Search for the cell housing the specified text and yield its (x, y) center coordinate. 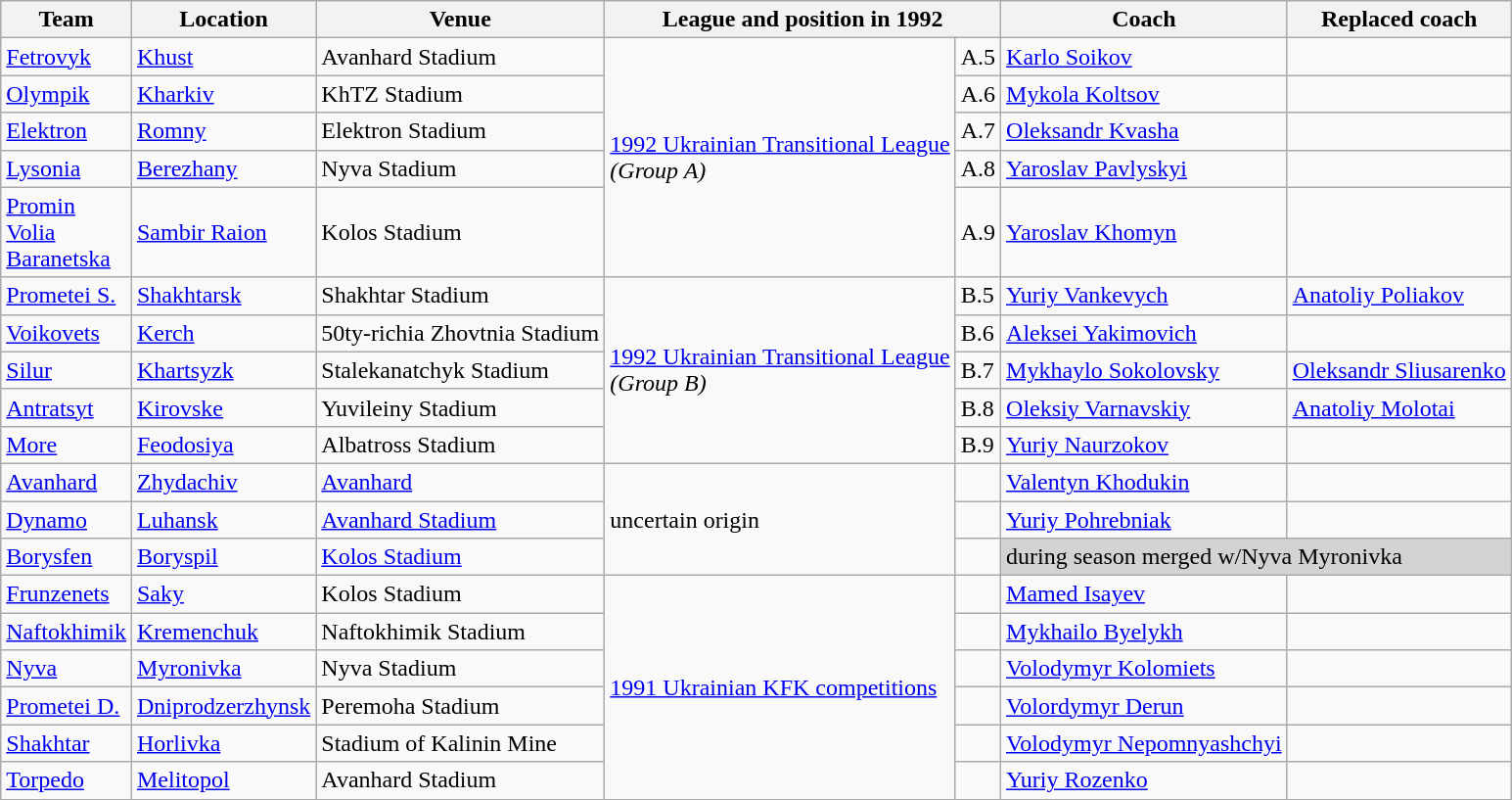
Sambir Raion (223, 232)
Borysfen (67, 557)
Shakhtarsk (223, 296)
Dniprodzerzhynsk (223, 706)
Venue (460, 20)
Peremoha Stadium (460, 706)
Oleksiy Varnavskiy (1145, 407)
Mamed Isayev (1145, 594)
Yuriy Vankevych (1145, 296)
uncertain origin (780, 519)
A.5 (978, 57)
Oleksandr Kvasha (1145, 131)
Naftokhimik Stadium (460, 632)
1991 Ukrainian KFK competitions (780, 687)
Khartsyzk (223, 370)
B.6 (978, 333)
Berezhany (223, 168)
KhTZ Stadium (460, 94)
Promin Volia Baranetska (67, 232)
Voikovets (67, 333)
50ty-richia Zhovtnia Stadium (460, 333)
A.7 (978, 131)
Karlo Soikov (1145, 57)
Feodosiya (223, 445)
Volordymyr Derun (1145, 706)
Melitopol (223, 780)
Boryspil (223, 557)
B.7 (978, 370)
Elektron (67, 131)
B.8 (978, 407)
B.9 (978, 445)
Mykola Koltsov (1145, 94)
Yuriy Rozenko (1145, 780)
Prometei S. (67, 296)
Antratsyt (67, 407)
Kremenchuk (223, 632)
Kerch (223, 333)
Myronivka (223, 669)
1992 Ukrainian Transitional League(Group B) (780, 370)
Yaroslav Khomyn (1145, 232)
Kirovske (223, 407)
Stalekanatchyk Stadium (460, 370)
Saky (223, 594)
Horlivka (223, 743)
League and position in 1992 (802, 20)
Yaroslav Pavlyskyi (1145, 168)
Stadium of Kalinin Mine (460, 743)
Coach (1145, 20)
Team (67, 20)
Khust (223, 57)
Anatoliy Molotai (1399, 407)
Luhansk (223, 520)
Yuriy Pohrebniak (1145, 520)
Torpedo (67, 780)
Frunzenets (67, 594)
Aleksei Yakimovich (1145, 333)
Prometei D. (67, 706)
Romny (223, 131)
More (67, 445)
Yuriy Naurzokov (1145, 445)
during season merged w/Nyva Myronivka (1257, 557)
Volodymyr Nepomnyashchyi (1145, 743)
Valentyn Khodukin (1145, 482)
Silur (67, 370)
Dynamo (67, 520)
A.9 (978, 232)
B.5 (978, 296)
Mykhaylo Sokolovsky (1145, 370)
A.6 (978, 94)
Volodymyr Kolomiets (1145, 669)
Zhydachiv (223, 482)
Shakhtar Stadium (460, 296)
Shakhtar (67, 743)
Anatoliy Poliakov (1399, 296)
Kharkiv (223, 94)
Fetrovyk (67, 57)
Lysonia (67, 168)
Olympik (67, 94)
Location (223, 20)
Oleksandr Sliusarenko (1399, 370)
Mykhailo Byelykh (1145, 632)
Yuvileiny Stadium (460, 407)
Replaced coach (1399, 20)
Albatross Stadium (460, 445)
A.8 (978, 168)
Elektron Stadium (460, 131)
1992 Ukrainian Transitional League(Group A) (780, 158)
Nyva (67, 669)
Naftokhimik (67, 632)
